Find where the given text appears and provide that cell's center as (x, y) coordinate. 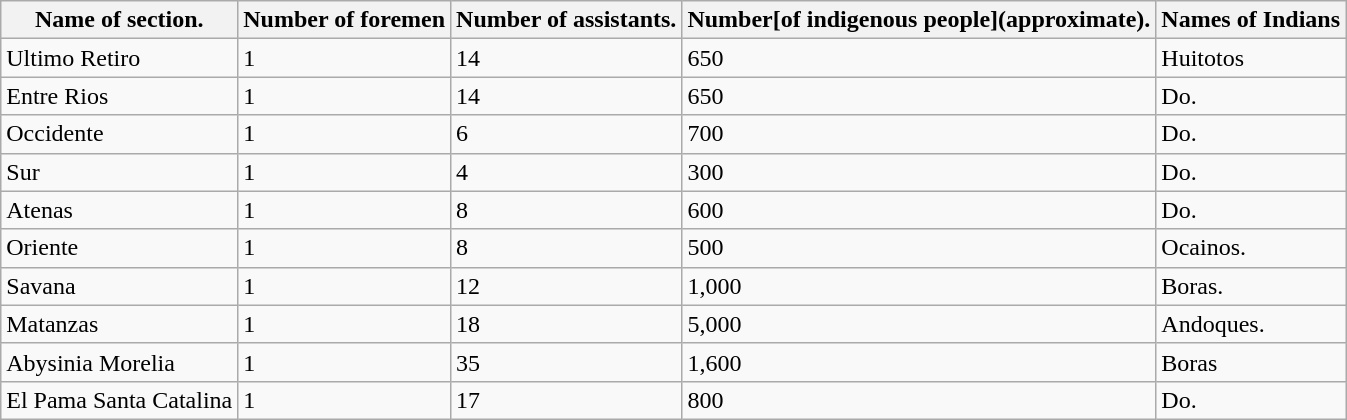
El Pama Santa Catalina (120, 400)
Savana (120, 286)
6 (566, 134)
Matanzas (120, 324)
Boras (1251, 362)
Sur (120, 172)
Boras. (1251, 286)
700 (919, 134)
Names of Indians (1251, 20)
17 (566, 400)
18 (566, 324)
Name of section. (120, 20)
500 (919, 248)
Atenas (120, 210)
Ultimo Retiro (120, 58)
Number[of indigenous people](approximate). (919, 20)
Number of foremen (344, 20)
Ocainos. (1251, 248)
300 (919, 172)
12 (566, 286)
800 (919, 400)
Huitotos (1251, 58)
5,000 (919, 324)
Andoques. (1251, 324)
4 (566, 172)
35 (566, 362)
1,600 (919, 362)
600 (919, 210)
Occidente (120, 134)
Oriente (120, 248)
Entre Rios (120, 96)
Number of assistants. (566, 20)
Abysinia Morelia (120, 362)
1,000 (919, 286)
